Detect which cell encompasses the target text, then output its [x, y] center coordinate. 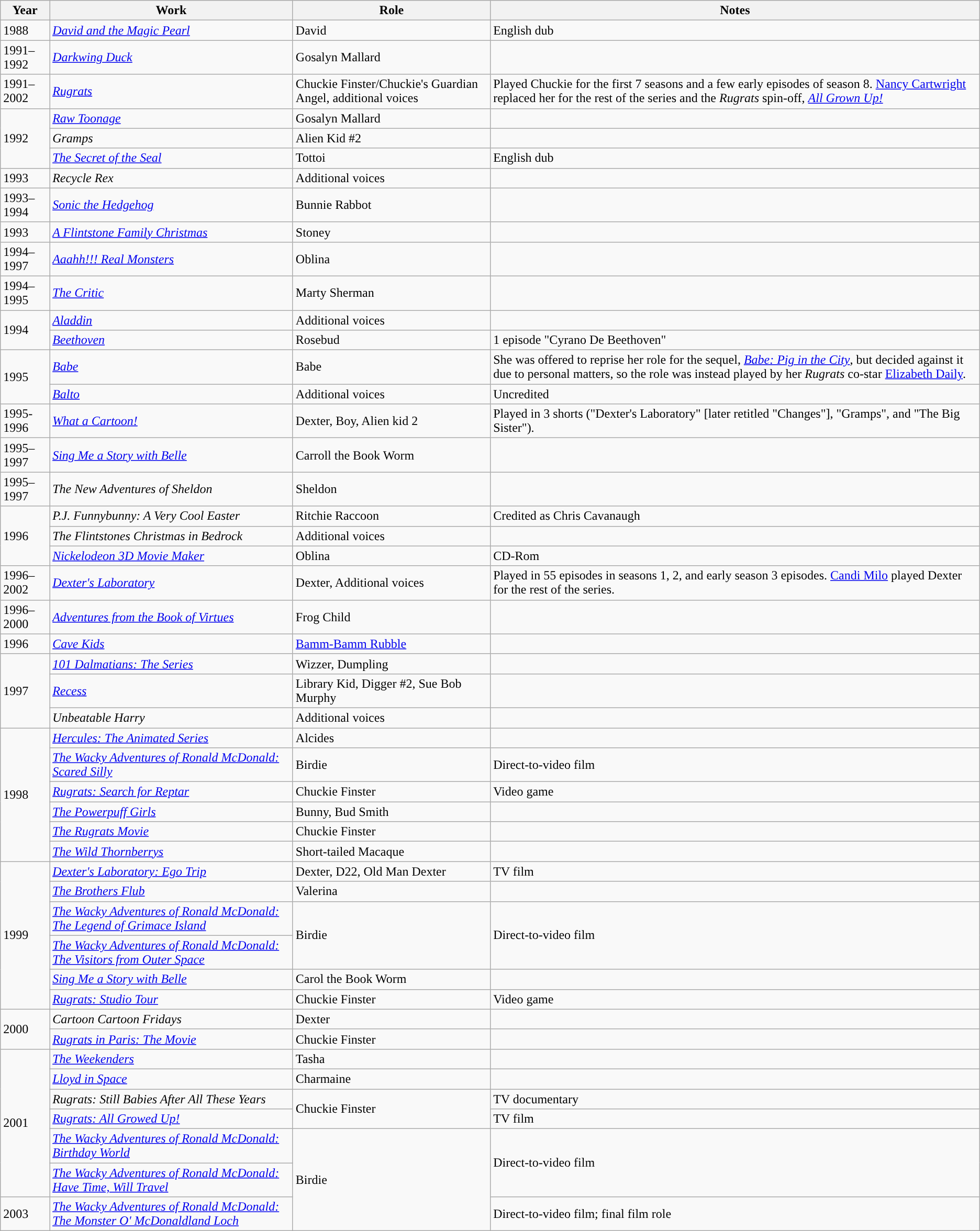
1992 [25, 138]
The New Adventures of Sheldon [172, 489]
Dexter, Additional voices [392, 583]
David and the Magic Pearl [172, 30]
Played in 3 shorts ("Dexter's Laboratory" [later retitled "Changes"], "Gramps", and "The Big Sister"). [735, 421]
1999 [25, 935]
The Weekenders [172, 1059]
The Wacky Adventures of Ronald McDonald: Have Time, Will Travel [172, 1180]
Rugrats: Search for Reptar [172, 792]
Notes [735, 10]
Bunny, Bud Smith [392, 812]
Bunnie Rabbot [392, 205]
1988 [25, 30]
Aaahh!!! Real Monsters [172, 259]
The Critic [172, 293]
The Wacky Adventures of Ronald McDonald: The Legend of Grimace Island [172, 918]
The Wacky Adventures of Ronald McDonald: Birthday World [172, 1146]
Wizzer, Dumpling [392, 664]
The Powerpuff Girls [172, 812]
Chuckie Finster/Chuckie's Guardian Angel, additional voices [392, 91]
Carol the Book Worm [392, 979]
The Secret of the Seal [172, 158]
Carroll the Book Worm [392, 455]
Alien Kid #2 [392, 138]
Credited as Chris Cavanaugh [735, 516]
1994–1997 [25, 259]
The Rugrats Movie [172, 832]
CD-Rom [735, 556]
1995-1996 [25, 421]
Recess [172, 691]
1 episode "Cyrano De Beethoven" [735, 340]
Darkwing Duck [172, 58]
Beethoven [172, 340]
The Wacky Adventures of Ronald McDonald: The Visitors from Outer Space [172, 953]
Adventures from the Book of Virtues [172, 617]
Dexter's Laboratory: Ego Trip [172, 871]
Gramps [172, 138]
Rugrats in Paris: The Movie [172, 1039]
The Brothers Flub [172, 891]
1991–1992 [25, 58]
Marty Sherman [392, 293]
101 Dalmatians: The Series [172, 664]
Aladdin [172, 320]
Lloyd in Space [172, 1079]
1996–2002 [25, 583]
1997 [25, 691]
Uncredited [735, 394]
David [392, 30]
Rugrats [172, 91]
Library Kid, Digger #2, Sue Bob Murphy [392, 691]
1998 [25, 794]
Valerina [392, 891]
Work [172, 10]
The Flintstones Christmas in Bedrock [172, 536]
Raw Toonage [172, 118]
Short-tailed Macaque [392, 852]
1996–2000 [25, 617]
Role [392, 10]
Played in 55 episodes in seasons 1, 2, and early season 3 episodes. Candi Milo played Dexter for the rest of the series. [735, 583]
Stoney [392, 232]
Rugrats: All Growed Up! [172, 1119]
Dexter [392, 1019]
Unbeatable Harry [172, 718]
Recycle Rex [172, 178]
Year [25, 10]
Direct-to-video film; final film role [735, 1214]
A Flintstone Family Christmas [172, 232]
1994 [25, 330]
Tottoi [392, 158]
Dexter, D22, Old Man Dexter [392, 871]
Balto [172, 394]
Cave Kids [172, 644]
What a Cartoon! [172, 421]
1995 [25, 377]
Tasha [392, 1059]
Ritchie Raccoon [392, 516]
P.J. Funnybunny: A Very Cool Easter [172, 516]
2000 [25, 1029]
Frog Child [392, 617]
Nickelodeon 3D Movie Maker [172, 556]
Charmaine [392, 1079]
1991–2002 [25, 91]
The Wild Thornberrys [172, 852]
Rugrats: Studio Tour [172, 999]
Dexter's Laboratory [172, 583]
Cartoon Cartoon Fridays [172, 1019]
2003 [25, 1214]
Rugrats: Still Babies After All These Years [172, 1099]
TV documentary [735, 1099]
Hercules: The Animated Series [172, 737]
Sonic the Hedgehog [172, 205]
Bamm-Bamm Rubble [392, 644]
Rosebud [392, 340]
1994–1995 [25, 293]
2001 [25, 1123]
Sheldon [392, 489]
Alcides [392, 737]
1993–1994 [25, 205]
The Wacky Adventures of Ronald McDonald: The Monster O' McDonaldland Loch [172, 1214]
Dexter, Boy, Alien kid 2 [392, 421]
The Wacky Adventures of Ronald McDonald: Scared Silly [172, 765]
